Return the (x, y) coordinate for the center point of the cell that contains the specified text.  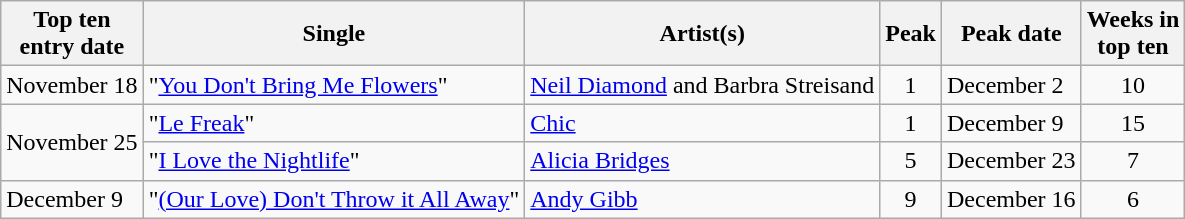
Alicia Bridges (702, 161)
December 16 (1011, 199)
10 (1133, 85)
Single (334, 34)
Neil Diamond and Barbra Streisand (702, 85)
Peak (911, 34)
November 25 (72, 142)
"You Don't Bring Me Flowers" (334, 85)
Top tenentry date (72, 34)
Artist(s) (702, 34)
Peak date (1011, 34)
"Le Freak" (334, 123)
9 (911, 199)
Andy Gibb (702, 199)
6 (1133, 199)
December 23 (1011, 161)
"(Our Love) Don't Throw it All Away" (334, 199)
Weeks intop ten (1133, 34)
5 (911, 161)
"I Love the Nightlife" (334, 161)
15 (1133, 123)
7 (1133, 161)
December 2 (1011, 85)
Chic (702, 123)
November 18 (72, 85)
